Scan for the cell matching the given text and deliver its (X, Y) coordinate at center. 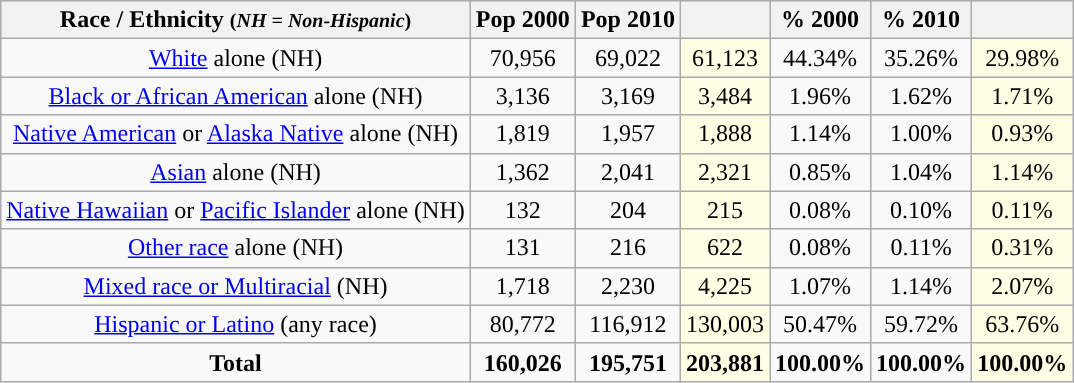
70,956 (522, 58)
59.72% (922, 324)
160,026 (522, 362)
622 (724, 248)
80,772 (522, 324)
4,225 (724, 286)
44.34% (820, 58)
63.76% (1022, 324)
1,718 (522, 286)
1.96% (820, 96)
0.10% (922, 210)
203,881 (724, 362)
3,169 (628, 96)
2.07% (1022, 286)
1,888 (724, 134)
69,022 (628, 58)
2,041 (628, 172)
0.85% (820, 172)
0.31% (1022, 248)
50.47% (820, 324)
1.04% (922, 172)
130,003 (724, 324)
Asian alone (NH) (236, 172)
195,751 (628, 362)
29.98% (1022, 58)
1,362 (522, 172)
61,123 (724, 58)
Total (236, 362)
1.07% (820, 286)
Other race alone (NH) (236, 248)
% 2010 (922, 20)
3,136 (522, 96)
White alone (NH) (236, 58)
0.93% (1022, 134)
216 (628, 248)
215 (724, 210)
Mixed race or Multiracial (NH) (236, 286)
Pop 2000 (522, 20)
2,230 (628, 286)
Native Hawaiian or Pacific Islander alone (NH) (236, 210)
35.26% (922, 58)
1.62% (922, 96)
116,912 (628, 324)
204 (628, 210)
Black or African American alone (NH) (236, 96)
1.71% (1022, 96)
2,321 (724, 172)
1.00% (922, 134)
Race / Ethnicity (NH = Non-Hispanic) (236, 20)
132 (522, 210)
Native American or Alaska Native alone (NH) (236, 134)
1,819 (522, 134)
1,957 (628, 134)
131 (522, 248)
Pop 2010 (628, 20)
Hispanic or Latino (any race) (236, 324)
3,484 (724, 96)
% 2000 (820, 20)
